Provide the (x, y) coordinate of the cell's center where the given text is located.  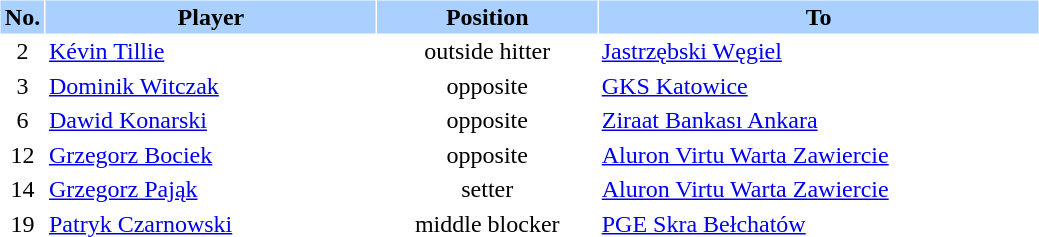
No. (22, 16)
outside hitter (487, 52)
3 (22, 86)
Kévin Tillie (211, 52)
2 (22, 52)
setter (487, 190)
Player (211, 16)
Ziraat Bankası Ankara (819, 120)
Position (487, 16)
6 (22, 120)
Grzegorz Pająk (211, 190)
Jastrzębski Węgiel (819, 52)
GKS Katowice (819, 86)
Dominik Witczak (211, 86)
Grzegorz Bociek (211, 154)
14 (22, 190)
12 (22, 154)
To (819, 16)
Dawid Konarski (211, 120)
